Return [X, Y] of the center of cell containing provided text 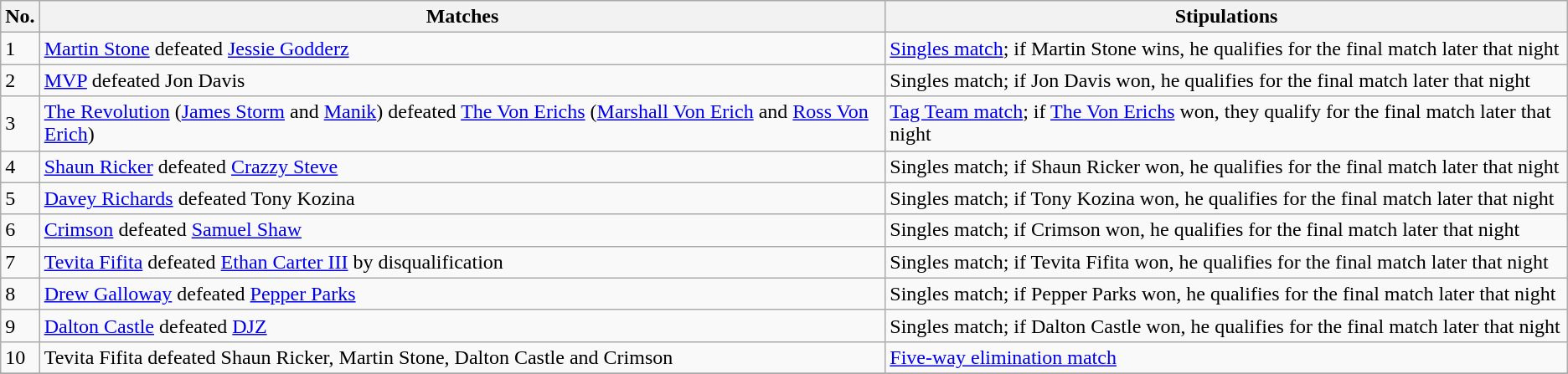
Tevita Fifita defeated Shaun Ricker, Martin Stone, Dalton Castle and Crimson [462, 357]
Matches [462, 17]
5 [20, 198]
Singles match; if Crimson won, he qualifies for the final match later that night [1226, 230]
Drew Galloway defeated Pepper Parks [462, 294]
Tevita Fifita defeated Ethan Carter III by disqualification [462, 262]
Singles match; if Shaun Ricker won, he qualifies for the final match later that night [1226, 167]
7 [20, 262]
10 [20, 357]
Shaun Ricker defeated Crazzy Steve [462, 167]
The Revolution (James Storm and Manik) defeated The Von Erichs (Marshall Von Erich and Ross Von Erich) [462, 124]
2 [20, 80]
Crimson defeated Samuel Shaw [462, 230]
Singles match; if Tevita Fifita won, he qualifies for the final match later that night [1226, 262]
Stipulations [1226, 17]
Martin Stone defeated Jessie Godderz [462, 49]
6 [20, 230]
Singles match; if Pepper Parks won, he qualifies for the final match later that night [1226, 294]
No. [20, 17]
Singles match; if Dalton Castle won, he qualifies for the final match later that night [1226, 325]
4 [20, 167]
Singles match; if Tony Kozina won, he qualifies for the final match later that night [1226, 198]
1 [20, 49]
3 [20, 124]
Singles match; if Martin Stone wins, he qualifies for the final match later that night [1226, 49]
8 [20, 294]
Dalton Castle defeated DJZ [462, 325]
Davey Richards defeated Tony Kozina [462, 198]
9 [20, 325]
Tag Team match; if The Von Erichs won, they qualify for the final match later that night [1226, 124]
Five-way elimination match [1226, 357]
Singles match; if Jon Davis won, he qualifies for the final match later that night [1226, 80]
MVP defeated Jon Davis [462, 80]
